For the text-containing cell, return its midpoint in (X, Y) coordinate format. 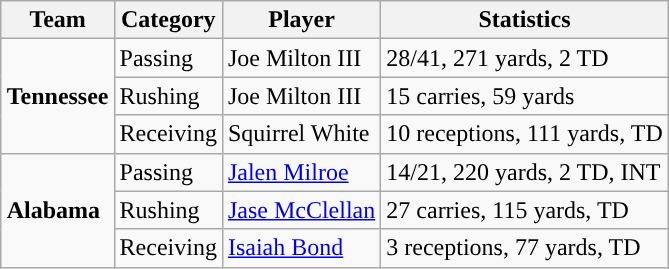
14/21, 220 yards, 2 TD, INT (524, 172)
Isaiah Bond (301, 248)
Jase McClellan (301, 210)
Alabama (58, 210)
27 carries, 115 yards, TD (524, 210)
10 receptions, 111 yards, TD (524, 134)
Team (58, 20)
Jalen Milroe (301, 172)
28/41, 271 yards, 2 TD (524, 58)
Statistics (524, 20)
Category (168, 20)
Player (301, 20)
15 carries, 59 yards (524, 96)
3 receptions, 77 yards, TD (524, 248)
Squirrel White (301, 134)
Tennessee (58, 96)
